Search for the cell housing the specified text and yield its [x, y] center coordinate. 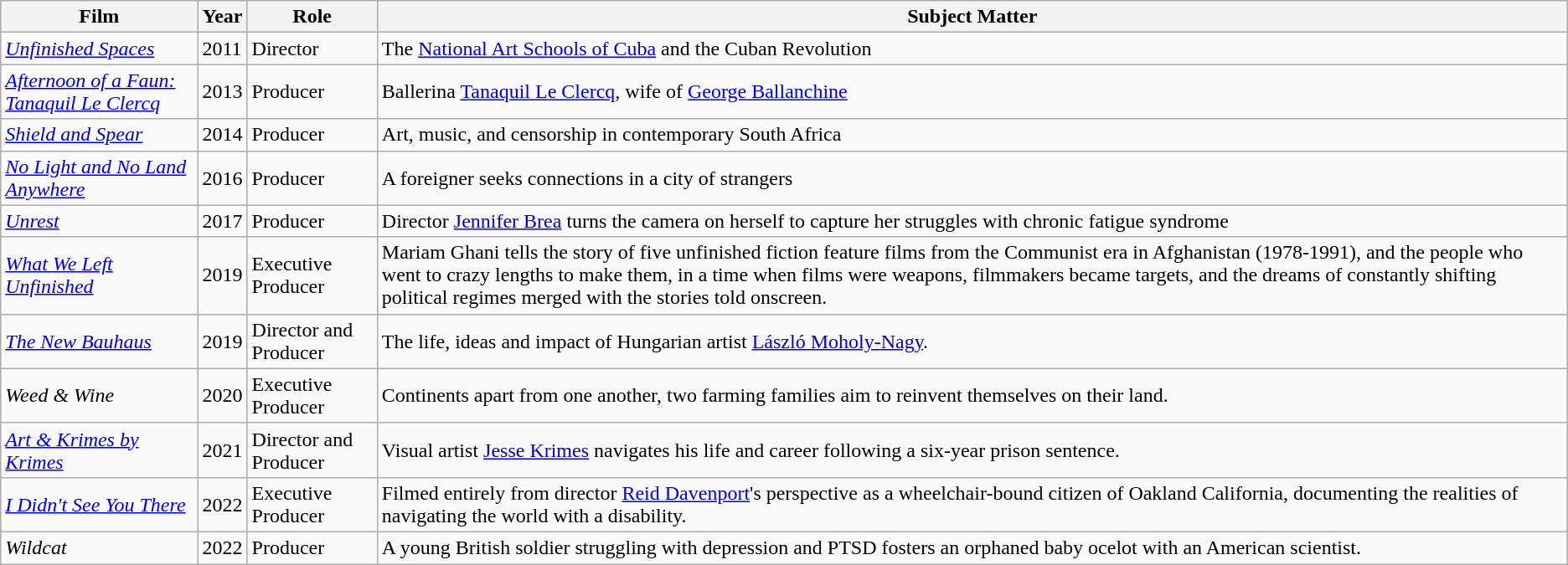
Art, music, and censorship in contemporary South Africa [972, 135]
A foreigner seeks connections in a city of strangers [972, 177]
Director Jennifer Brea turns the camera on herself to capture her struggles with chronic fatigue syndrome [972, 221]
Unfinished Spaces [99, 49]
Director [312, 49]
2017 [223, 221]
2013 [223, 92]
Continents apart from one another, two farming families aim to reinvent themselves on their land. [972, 395]
Weed & Wine [99, 395]
2016 [223, 177]
No Light and No Land Anywhere [99, 177]
2020 [223, 395]
The National Art Schools of Cuba and the Cuban Revolution [972, 49]
The life, ideas and impact of Hungarian artist László Moholy-Nagy. [972, 342]
I Didn't See You There [99, 504]
Shield and Spear [99, 135]
Year [223, 17]
Subject Matter [972, 17]
Unrest [99, 221]
Wildcat [99, 547]
Afternoon of a Faun: Tanaquil Le Clercq [99, 92]
The New Bauhaus [99, 342]
2011 [223, 49]
Ballerina Tanaquil Le Clercq, wife of George Ballanchine [972, 92]
Role [312, 17]
What We Left Unfinished [99, 275]
2021 [223, 450]
Art & Krimes by Krimes [99, 450]
2014 [223, 135]
Visual artist Jesse Krimes navigates his life and career following a six-year prison sentence. [972, 450]
A young British soldier struggling with depression and PTSD fosters an orphaned baby ocelot with an American scientist. [972, 547]
Film [99, 17]
